Scan for the cell matching the given text and deliver its [X, Y] coordinate at center. 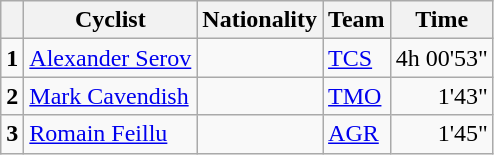
Alexander Serov [110, 58]
Mark Cavendish [110, 96]
Team [357, 20]
TMO [357, 96]
Romain Feillu [110, 134]
AGR [357, 134]
4h 00'53" [442, 58]
1'43" [442, 96]
Nationality [260, 20]
1'45" [442, 134]
1 [12, 58]
TCS [357, 58]
Cyclist [110, 20]
Time [442, 20]
3 [12, 134]
2 [12, 96]
